Find where the given text appears and provide that cell's center as (x, y) coordinate. 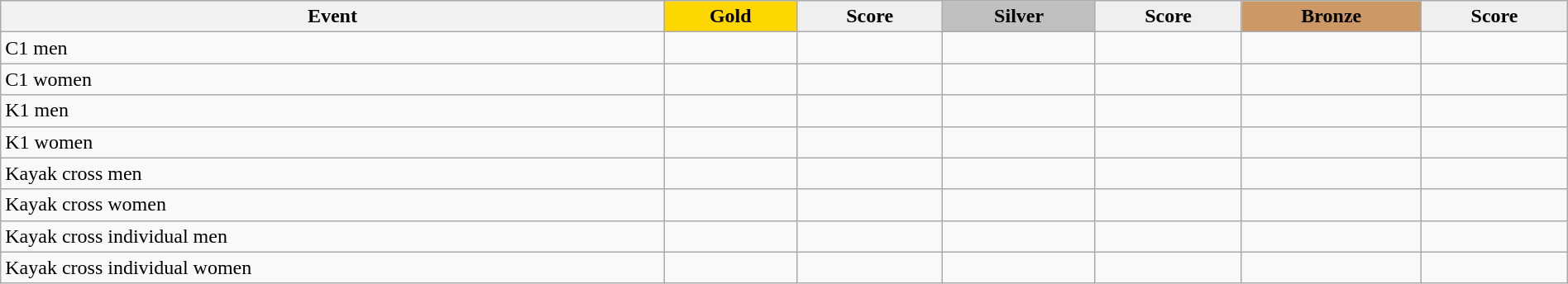
Kayak cross individual women (332, 267)
K1 men (332, 111)
Kayak cross individual men (332, 236)
Gold (730, 17)
Silver (1019, 17)
C1 men (332, 48)
Kayak cross men (332, 173)
K1 women (332, 142)
Kayak cross women (332, 205)
Bronze (1331, 17)
Event (332, 17)
C1 women (332, 79)
